Find where the given text appears and provide that cell's center as [x, y] coordinate. 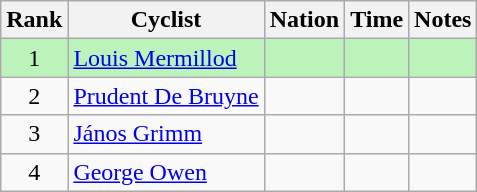
Prudent De Bruyne [166, 96]
4 [34, 172]
1 [34, 58]
János Grimm [166, 134]
Notes [443, 20]
2 [34, 96]
3 [34, 134]
Louis Mermillod [166, 58]
Rank [34, 20]
George Owen [166, 172]
Cyclist [166, 20]
Nation [304, 20]
Time [377, 20]
